Search for the cell housing the specified text and yield its (X, Y) center coordinate. 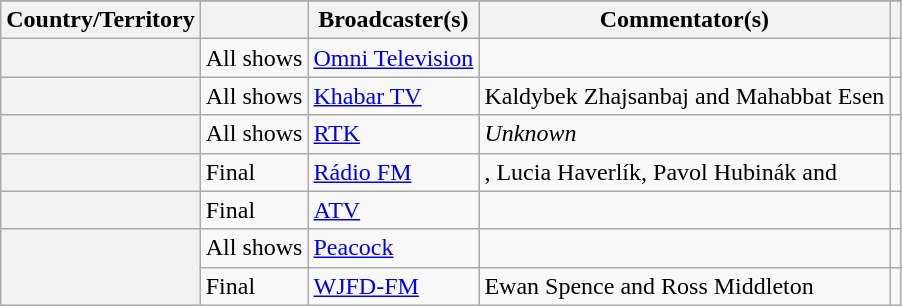
Commentator(s) (684, 20)
Country/Territory (100, 20)
Broadcaster(s) (394, 20)
Ewan Spence and Ross Middleton (684, 286)
Peacock (394, 248)
Kaldybek Zhajsanbaj and Mahabbat Esen (684, 96)
Rádio FM (394, 172)
Omni Television (394, 58)
WJFD-FM (394, 286)
, Lucia Haverlík, Pavol Hubinák and (684, 172)
RTK (394, 134)
ATV (394, 210)
Khabar TV (394, 96)
Unknown (684, 134)
